Determine the (x, y) coordinate at the center of the cell enclosing the given text.  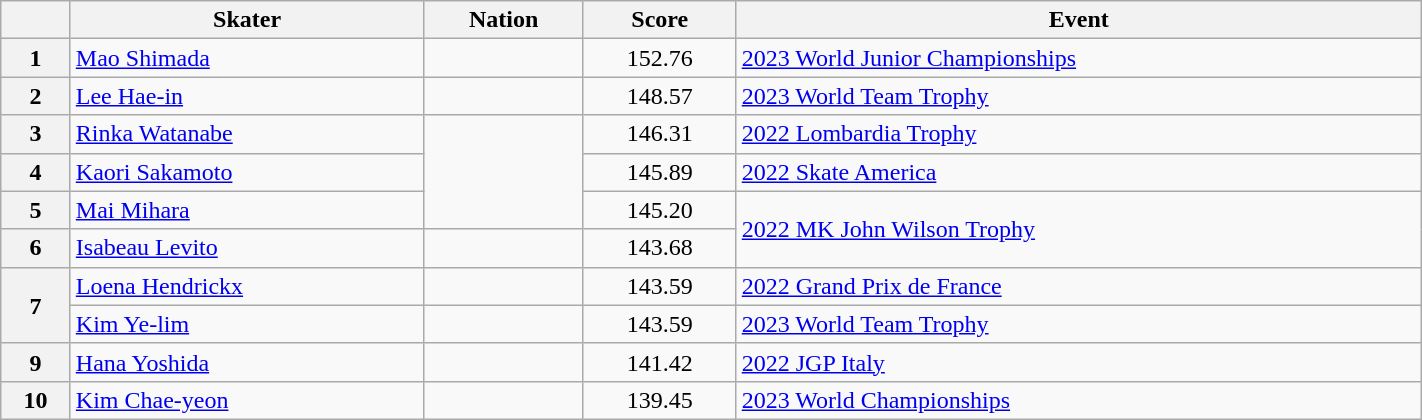
Kaori Sakamoto (247, 172)
1 (36, 58)
3 (36, 134)
2022 Skate America (1078, 172)
2 (36, 96)
2022 JGP Italy (1078, 362)
Kim Ye-lim (247, 324)
152.76 (660, 58)
Lee Hae-in (247, 96)
2022 Grand Prix de France (1078, 286)
145.89 (660, 172)
Mai Mihara (247, 210)
Mao Shimada (247, 58)
Score (660, 20)
Rinka Watanabe (247, 134)
148.57 (660, 96)
Event (1078, 20)
9 (36, 362)
2022 Lombardia Trophy (1078, 134)
6 (36, 248)
2023 World Junior Championships (1078, 58)
2022 MK John Wilson Trophy (1078, 229)
2023 World Championships (1078, 400)
143.68 (660, 248)
7 (36, 305)
Nation (504, 20)
Isabeau Levito (247, 248)
Hana Yoshida (247, 362)
141.42 (660, 362)
139.45 (660, 400)
145.20 (660, 210)
Kim Chae-yeon (247, 400)
146.31 (660, 134)
10 (36, 400)
Loena Hendrickx (247, 286)
5 (36, 210)
4 (36, 172)
Skater (247, 20)
